Scan for the cell matching the given text and deliver its (x, y) coordinate at center. 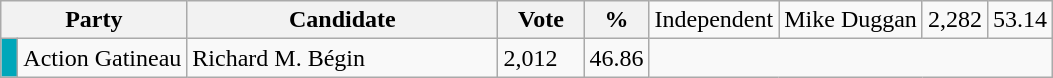
53.14 (1020, 20)
Independent (714, 20)
Vote (541, 20)
2,282 (954, 20)
Richard M. Bégin (342, 58)
2,012 (541, 58)
46.86 (616, 58)
Action Gatineau (102, 58)
Mike Duggan (851, 20)
Candidate (342, 20)
Party (94, 20)
% (616, 20)
